Pinpoint the cell where the given text exists, returning its [x, y] midpoint coordinate. 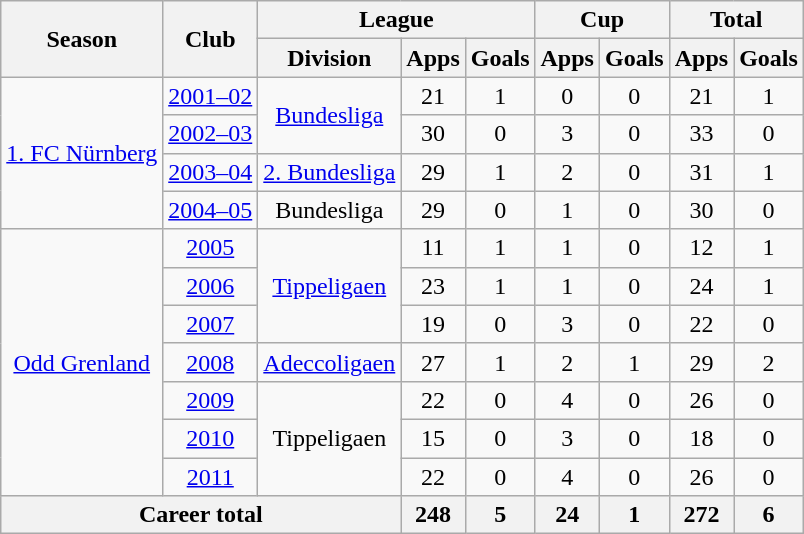
12 [701, 248]
Odd Grenland [82, 362]
23 [433, 286]
Career total [201, 515]
2010 [210, 438]
27 [433, 362]
19 [433, 324]
2003–04 [210, 172]
15 [433, 438]
2004–05 [210, 210]
2007 [210, 324]
31 [701, 172]
33 [701, 134]
Season [82, 39]
2006 [210, 286]
18 [701, 438]
2002–03 [210, 134]
5 [500, 515]
Cup [602, 20]
2009 [210, 400]
Adeccoligaen [330, 362]
248 [433, 515]
Division [330, 58]
2001–02 [210, 96]
Total [736, 20]
Club [210, 39]
2. Bundesliga [330, 172]
11 [433, 248]
League [396, 20]
272 [701, 515]
2011 [210, 477]
6 [769, 515]
2008 [210, 362]
1. FC Nürnberg [82, 153]
2005 [210, 248]
